Pinpoint the cell where the given text exists, returning its [X, Y] midpoint coordinate. 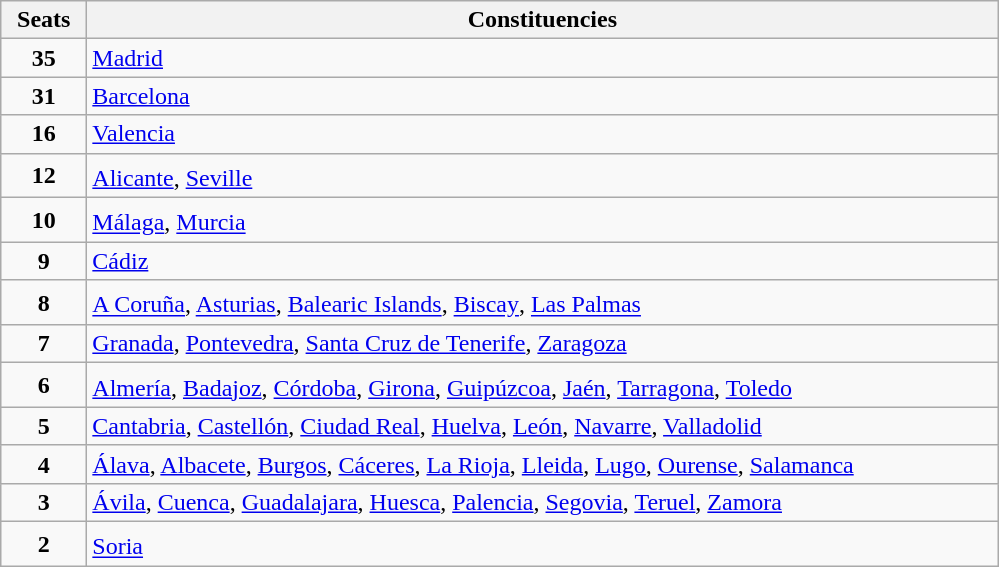
Cádiz [542, 261]
2 [44, 544]
Álava, Albacete, Burgos, Cáceres, La Rioja, Lleida, Lugo, Ourense, Salamanca [542, 464]
3 [44, 502]
Granada, Pontevedra, Santa Cruz de Tenerife, Zaragoza [542, 344]
Ávila, Cuenca, Guadalajara, Huesca, Palencia, Segovia, Teruel, Zamora [542, 502]
Almería, Badajoz, Córdoba, Girona, Guipúzcoa, Jaén, Tarragona, Toledo [542, 386]
9 [44, 261]
Cantabria, Castellón, Ciudad Real, Huelva, León, Navarre, Valladolid [542, 426]
10 [44, 220]
Seats [44, 20]
Málaga, Murcia [542, 220]
Madrid [542, 58]
Barcelona [542, 96]
Soria [542, 544]
16 [44, 134]
A Coruña, Asturias, Balearic Islands, Biscay, Las Palmas [542, 302]
Constituencies [542, 20]
12 [44, 176]
8 [44, 302]
7 [44, 344]
35 [44, 58]
31 [44, 96]
Valencia [542, 134]
5 [44, 426]
Alicante, Seville [542, 176]
6 [44, 386]
4 [44, 464]
